From the cell containing the given text, extract its center point as (X, Y) coordinate. 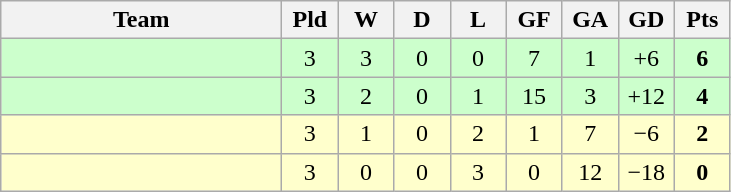
D (422, 20)
GD (646, 20)
Pts (702, 20)
12 (590, 172)
Pld (310, 20)
15 (534, 96)
GF (534, 20)
6 (702, 58)
GA (590, 20)
−18 (646, 172)
+6 (646, 58)
+12 (646, 96)
W (366, 20)
L (478, 20)
−6 (646, 134)
Team (142, 20)
4 (702, 96)
